Identify which cell holds the provided text, then report its (X, Y) central coordinate. 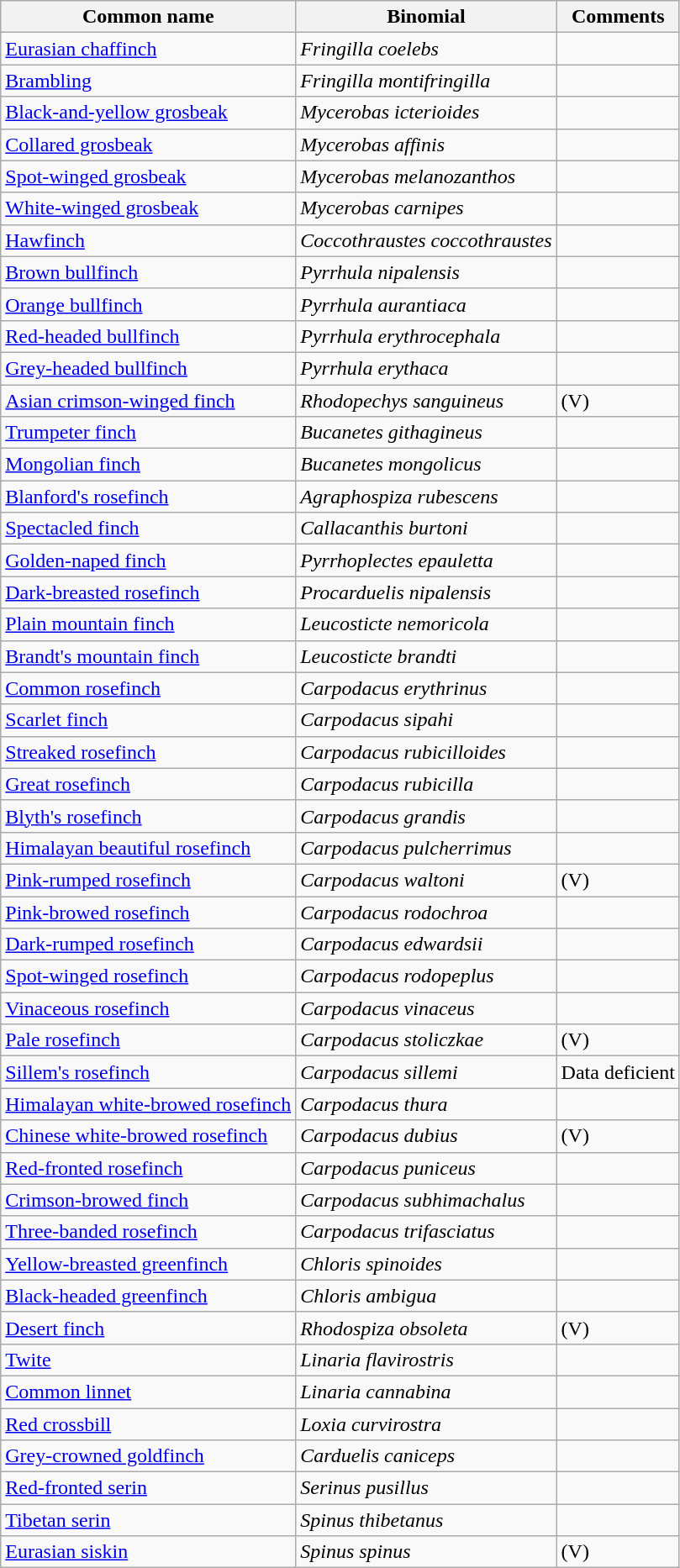
Pyrrhula erythrocephala (426, 336)
Carpodacus edwardsii (426, 944)
Mycerobas carnipes (426, 208)
Fringilla coelebs (426, 49)
Carpodacus vinaceus (426, 1008)
Chloris ambigua (426, 1296)
Pyrrhoplectes epauletta (426, 560)
Comments (618, 17)
Sillem's rosefinch (148, 1072)
Brandt's mountain finch (148, 656)
Grey-headed bullfinch (148, 368)
Carpodacus puniceus (426, 1168)
Rhodospiza obsoleta (426, 1328)
Carpodacus rodopeplus (426, 976)
Loxia curvirostra (426, 1424)
Fringilla montifringilla (426, 81)
Desert finch (148, 1328)
Vinaceous rosefinch (148, 1008)
Mongolian finch (148, 465)
Great rosefinch (148, 784)
Callacanthis burtoni (426, 529)
Streaked rosefinch (148, 752)
Three-banded rosefinch (148, 1232)
Chloris spinoides (426, 1264)
Serinus pusillus (426, 1488)
Blyth's rosefinch (148, 816)
Carpodacus thura (426, 1104)
Carpodacus stoliczkae (426, 1040)
Rhodopechys sanguineus (426, 401)
Agraphospiza rubescens (426, 497)
Eurasian siskin (148, 1552)
Hawfinch (148, 240)
White-winged grosbeak (148, 208)
Spot-winged grosbeak (148, 176)
Black-headed greenfinch (148, 1296)
Common name (148, 17)
Scarlet finch (148, 720)
Pink-browed rosefinch (148, 912)
Black-and-yellow grosbeak (148, 113)
Crimson-browed finch (148, 1200)
Data deficient (618, 1072)
Carpodacus rodochroa (426, 912)
Himalayan beautiful rosefinch (148, 848)
Spectacled finch (148, 529)
Carpodacus rubicilloides (426, 752)
Golden-naped finch (148, 560)
Yellow-breasted greenfinch (148, 1264)
Carpodacus subhimachalus (426, 1200)
Trumpeter finch (148, 433)
Linaria cannabina (426, 1392)
Red-fronted rosefinch (148, 1168)
Mycerobas affinis (426, 145)
Collared grosbeak (148, 145)
Himalayan white-browed rosefinch (148, 1104)
Pink-rumped rosefinch (148, 880)
Brambling (148, 81)
Binomial (426, 17)
Eurasian chaffinch (148, 49)
Carpodacus pulcherrimus (426, 848)
Bucanetes githagineus (426, 433)
Orange bullfinch (148, 304)
Plain mountain finch (148, 624)
Pyrrhula aurantiaca (426, 304)
Carduelis caniceps (426, 1456)
Carpodacus trifasciatus (426, 1232)
Asian crimson-winged finch (148, 401)
Leucosticte brandti (426, 656)
Twite (148, 1360)
Spinus spinus (426, 1552)
Carpodacus dubius (426, 1136)
Carpodacus waltoni (426, 880)
Red-fronted serin (148, 1488)
Bucanetes mongolicus (426, 465)
Coccothraustes coccothraustes (426, 240)
Carpodacus sillemi (426, 1072)
Leucosticte nemoricola (426, 624)
Dark-rumped rosefinch (148, 944)
Mycerobas melanozanthos (426, 176)
Chinese white-browed rosefinch (148, 1136)
Linaria flavirostris (426, 1360)
Spot-winged rosefinch (148, 976)
Grey-crowned goldfinch (148, 1456)
Mycerobas icterioides (426, 113)
Carpodacus erythrinus (426, 688)
Procarduelis nipalensis (426, 592)
Common linnet (148, 1392)
Red-headed bullfinch (148, 336)
Tibetan serin (148, 1520)
Common rosefinch (148, 688)
Red crossbill (148, 1424)
Dark-breasted rosefinch (148, 592)
Pyrrhula erythaca (426, 368)
Blanford's rosefinch (148, 497)
Pale rosefinch (148, 1040)
Spinus thibetanus (426, 1520)
Carpodacus rubicilla (426, 784)
Carpodacus grandis (426, 816)
Carpodacus sipahi (426, 720)
Pyrrhula nipalensis (426, 272)
Brown bullfinch (148, 272)
